Return the [X, Y] coordinate for the center point of the cell that contains the specified text.  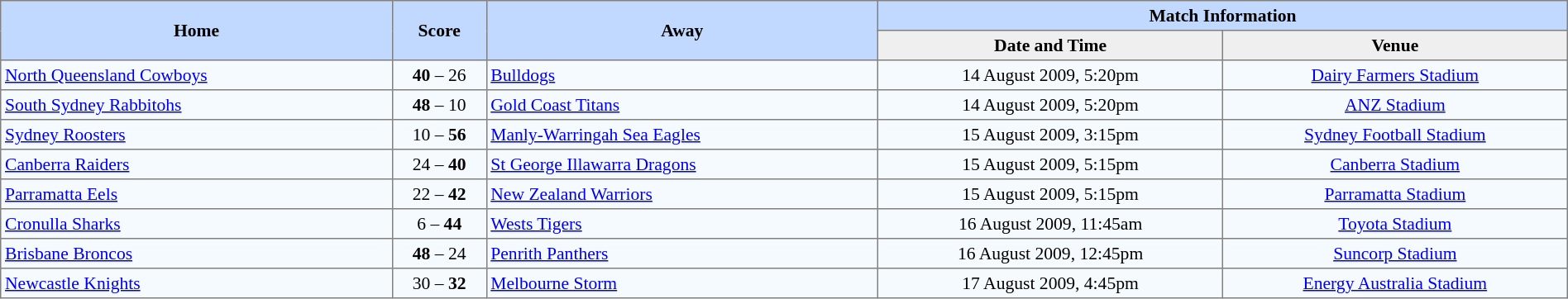
Wests Tigers [682, 224]
48 – 10 [439, 105]
Canberra Stadium [1394, 164]
17 August 2009, 4:45pm [1050, 283]
Parramatta Eels [197, 194]
Canberra Raiders [197, 164]
St George Illawarra Dragons [682, 164]
Home [197, 31]
North Queensland Cowboys [197, 75]
Manly-Warringah Sea Eagles [682, 135]
Brisbane Broncos [197, 254]
30 – 32 [439, 283]
Energy Australia Stadium [1394, 283]
Parramatta Stadium [1394, 194]
40 – 26 [439, 75]
24 – 40 [439, 164]
Gold Coast Titans [682, 105]
Penrith Panthers [682, 254]
10 – 56 [439, 135]
Cronulla Sharks [197, 224]
Away [682, 31]
Score [439, 31]
Suncorp Stadium [1394, 254]
Sydney Football Stadium [1394, 135]
Date and Time [1050, 45]
Melbourne Storm [682, 283]
New Zealand Warriors [682, 194]
6 – 44 [439, 224]
Sydney Roosters [197, 135]
Newcastle Knights [197, 283]
Bulldogs [682, 75]
ANZ Stadium [1394, 105]
Match Information [1223, 16]
16 August 2009, 12:45pm [1050, 254]
48 – 24 [439, 254]
16 August 2009, 11:45am [1050, 224]
22 – 42 [439, 194]
Toyota Stadium [1394, 224]
15 August 2009, 3:15pm [1050, 135]
Venue [1394, 45]
South Sydney Rabbitohs [197, 105]
Dairy Farmers Stadium [1394, 75]
